From the cell containing the given text, extract its center point as [x, y] coordinate. 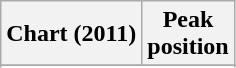
Chart (2011) [72, 34]
Peakposition [188, 34]
